Detect which cell encompasses the target text, then output its [X, Y] center coordinate. 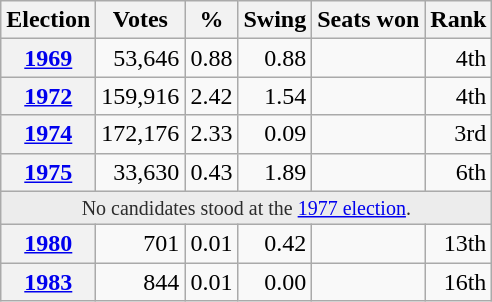
1980 [48, 244]
13th [458, 244]
Seats won [368, 20]
1975 [48, 172]
0.42 [275, 244]
0.43 [212, 172]
1.54 [275, 96]
33,630 [140, 172]
2.42 [212, 96]
Rank [458, 20]
172,176 [140, 134]
No candidates stood at the 1977 election. [246, 208]
6th [458, 172]
1983 [48, 282]
Swing [275, 20]
1969 [48, 58]
1974 [48, 134]
1972 [48, 96]
2.33 [212, 134]
16th [458, 282]
701 [140, 244]
Votes [140, 20]
3rd [458, 134]
844 [140, 282]
159,916 [140, 96]
1.89 [275, 172]
0.09 [275, 134]
53,646 [140, 58]
0.00 [275, 282]
% [212, 20]
Election [48, 20]
